Extract the (X, Y) coordinate from the center of the cell holding the provided text.  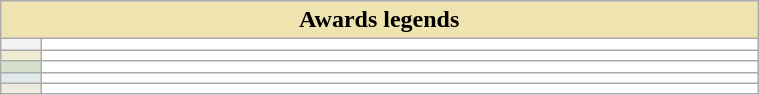
Awards legends (380, 20)
